Capture the cell that displays the provided text and extract its [X, Y] central coordinate. 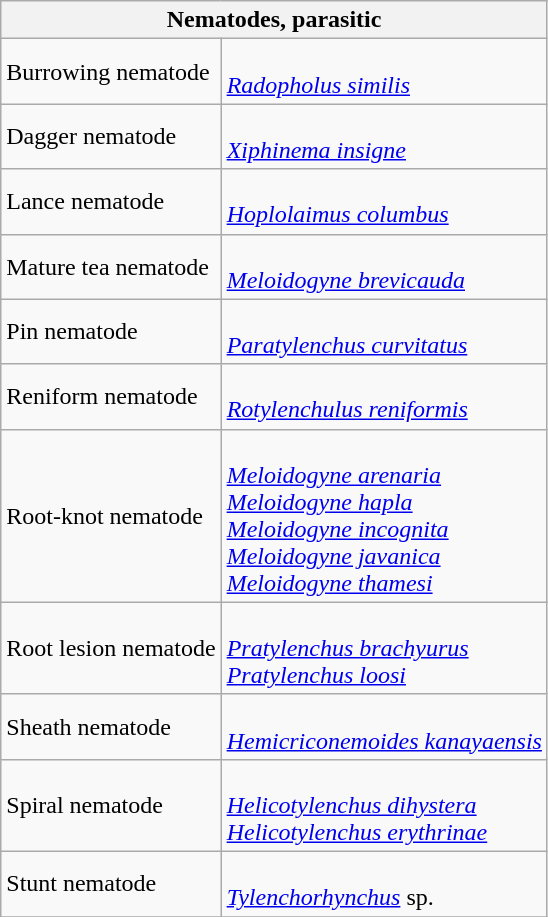
Root-knot nematode [111, 516]
Paratylenchus curvitatus [384, 332]
Reniform nematode [111, 396]
Root lesion nematode [111, 648]
Spiral nematode [111, 805]
Tylenchorhynchus sp. [384, 884]
Hoplolaimus columbus [384, 202]
Xiphinema insigne [384, 136]
Burrowing nematode [111, 72]
Lance nematode [111, 202]
Sheath nematode [111, 726]
Helicotylenchus dihystera Helicotylenchus erythrinae [384, 805]
Nematodes, parasitic [274, 20]
Mature tea nematode [111, 266]
Meloidogyne brevicauda [384, 266]
Rotylenchulus reniformis [384, 396]
Stunt nematode [111, 884]
Meloidogyne arenaria Meloidogyne hapla Meloidogyne incognita Meloidogyne javanica Meloidogyne thamesi [384, 516]
Hemicriconemoides kanayaensis [384, 726]
Radopholus similis [384, 72]
Pratylenchus brachyurus Pratylenchus loosi [384, 648]
Pin nematode [111, 332]
Dagger nematode [111, 136]
